Locate the cell with the specified text and output its [X, Y] center coordinate. 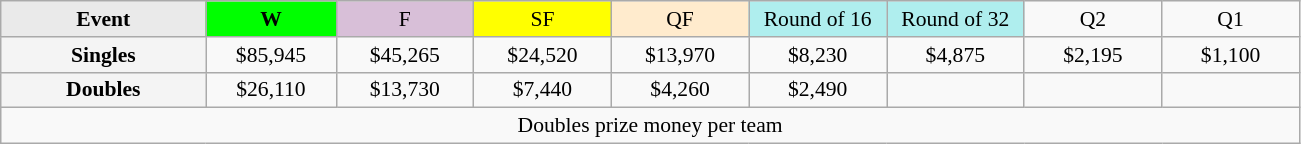
$45,265 [405, 55]
Singles [104, 55]
Doubles prize money per team [650, 126]
W [271, 19]
$4,260 [680, 90]
$1,100 [1231, 55]
Q1 [1231, 19]
Round of 32 [955, 19]
Doubles [104, 90]
SF [543, 19]
Round of 16 [818, 19]
$4,875 [955, 55]
Q2 [1093, 19]
$85,945 [271, 55]
$26,110 [271, 90]
$7,440 [543, 90]
Event [104, 19]
$2,490 [818, 90]
F [405, 19]
$13,970 [680, 55]
QF [680, 19]
$2,195 [1093, 55]
$8,230 [818, 55]
$13,730 [405, 90]
$24,520 [543, 55]
